Pinpoint the cell where the given text exists, returning its (X, Y) midpoint coordinate. 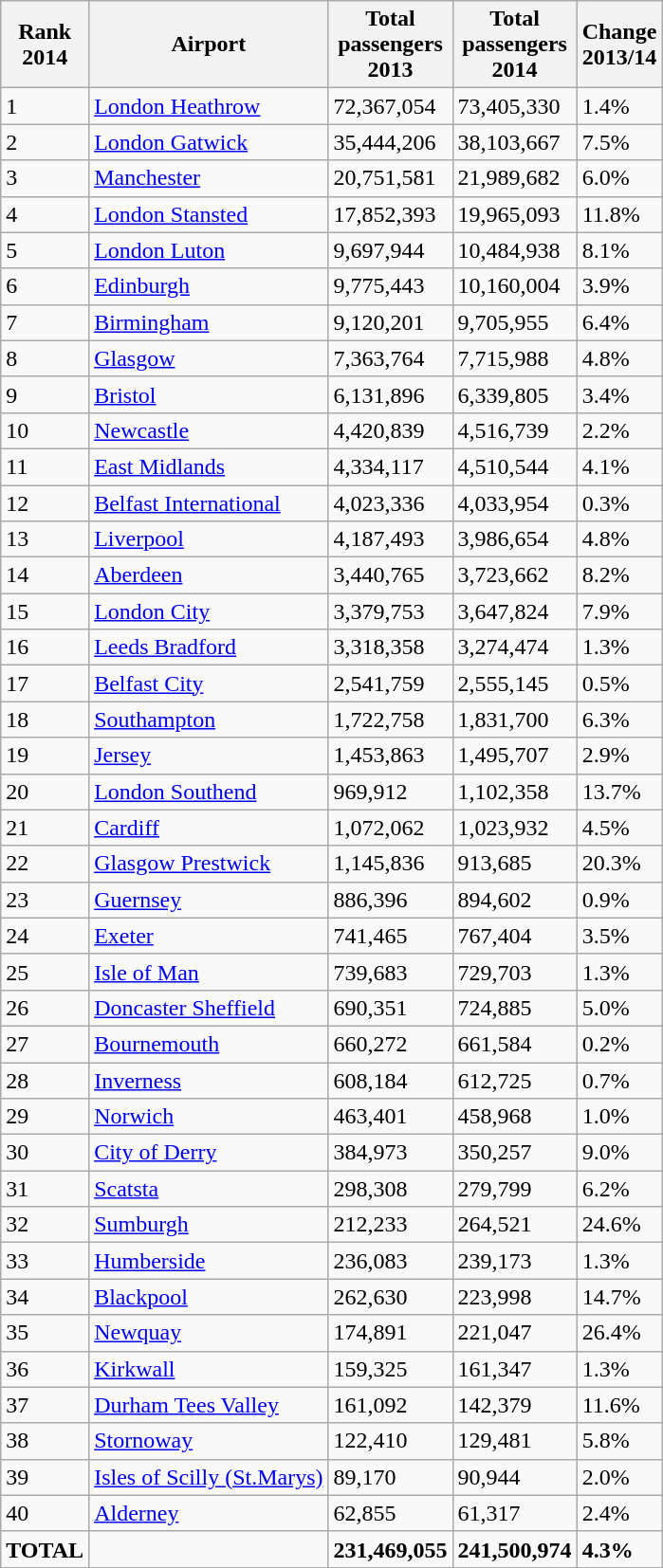
8.2% (619, 575)
3 (46, 178)
Exeter (209, 936)
458,968 (514, 1117)
4 (46, 214)
2.0% (619, 1477)
1,102,358 (514, 792)
Isles of Scilly (St.Marys) (209, 1477)
London Luton (209, 250)
17,852,393 (391, 214)
161,347 (514, 1369)
Inverness (209, 1080)
4,334,117 (391, 466)
Glasgow (209, 358)
90,944 (514, 1477)
463,401 (391, 1117)
279,799 (514, 1189)
Durham Tees Valley (209, 1405)
0.3% (619, 503)
212,233 (391, 1225)
0.2% (619, 1044)
6.0% (619, 178)
7 (46, 322)
London Heathrow (209, 106)
3,986,654 (514, 539)
1.0% (619, 1117)
22 (46, 864)
7.5% (619, 142)
73,405,330 (514, 106)
1,023,932 (514, 828)
Newcastle (209, 430)
7,363,764 (391, 358)
7,715,988 (514, 358)
London Stansted (209, 214)
16 (46, 647)
1,453,863 (391, 756)
39 (46, 1477)
298,308 (391, 1189)
739,683 (391, 972)
14 (46, 575)
4.3% (619, 1549)
London Southend (209, 792)
4,187,493 (391, 539)
129,481 (514, 1441)
89,170 (391, 1477)
35 (46, 1333)
161,092 (391, 1405)
661,584 (514, 1044)
350,257 (514, 1153)
32 (46, 1225)
264,521 (514, 1225)
30 (46, 1153)
223,998 (514, 1297)
29 (46, 1117)
35,444,206 (391, 142)
Norwich (209, 1117)
1,145,836 (391, 864)
15 (46, 611)
6 (46, 286)
0.9% (619, 900)
7.9% (619, 611)
Stornoway (209, 1441)
Belfast International (209, 503)
38,103,667 (514, 142)
231,469,055 (391, 1549)
3,647,824 (514, 611)
4,023,336 (391, 503)
221,047 (514, 1333)
8 (46, 358)
4.5% (619, 828)
894,602 (514, 900)
11.6% (619, 1405)
2 (46, 142)
Doncaster Sheffield (209, 1008)
9,705,955 (514, 322)
Southampton (209, 720)
608,184 (391, 1080)
Cardiff (209, 828)
0.7% (619, 1080)
Birmingham (209, 322)
Totalpassengers2014 (514, 45)
1.4% (619, 106)
10,160,004 (514, 286)
3.9% (619, 286)
3.5% (619, 936)
241,500,974 (514, 1549)
9,775,443 (391, 286)
4,420,839 (391, 430)
61,317 (514, 1513)
11 (46, 466)
690,351 (391, 1008)
122,410 (391, 1441)
724,885 (514, 1008)
40 (46, 1513)
3,440,765 (391, 575)
239,173 (514, 1261)
11.8% (619, 214)
17 (46, 684)
4.1% (619, 466)
767,404 (514, 936)
Totalpassengers2013 (391, 45)
0.5% (619, 684)
9 (46, 394)
Alderney (209, 1513)
Rank2014 (46, 45)
2.2% (619, 430)
13 (46, 539)
25 (46, 972)
City of Derry (209, 1153)
4,516,739 (514, 430)
Bournemouth (209, 1044)
969,912 (391, 792)
Humberside (209, 1261)
Aberdeen (209, 575)
Airport (209, 45)
3,379,753 (391, 611)
1,495,707 (514, 756)
10 (46, 430)
62,855 (391, 1513)
Manchester (209, 178)
Isle of Man (209, 972)
21,989,682 (514, 178)
3,723,662 (514, 575)
Jersey (209, 756)
6,131,896 (391, 394)
159,325 (391, 1369)
Change2013/14 (619, 45)
10,484,938 (514, 250)
East Midlands (209, 466)
6.2% (619, 1189)
384,973 (391, 1153)
3,274,474 (514, 647)
4,033,954 (514, 503)
612,725 (514, 1080)
26.4% (619, 1333)
142,379 (514, 1405)
21 (46, 828)
20.3% (619, 864)
6.3% (619, 720)
Bristol (209, 394)
Liverpool (209, 539)
2,541,759 (391, 684)
33 (46, 1261)
Guernsey (209, 900)
262,630 (391, 1297)
31 (46, 1189)
6.4% (619, 322)
Kirkwall (209, 1369)
5.0% (619, 1008)
20,751,581 (391, 178)
9,120,201 (391, 322)
660,272 (391, 1044)
37 (46, 1405)
19 (46, 756)
741,465 (391, 936)
23 (46, 900)
5 (46, 250)
2.4% (619, 1513)
34 (46, 1297)
Newquay (209, 1333)
8.1% (619, 250)
28 (46, 1080)
12 (46, 503)
TOTAL (46, 1549)
20 (46, 792)
1,072,062 (391, 828)
1,831,700 (514, 720)
886,396 (391, 900)
6,339,805 (514, 394)
1,722,758 (391, 720)
4,510,544 (514, 466)
36 (46, 1369)
3,318,358 (391, 647)
913,685 (514, 864)
2,555,145 (514, 684)
Scatsta (209, 1189)
Glasgow Prestwick (209, 864)
24 (46, 936)
2.9% (619, 756)
174,891 (391, 1333)
Edinburgh (209, 286)
13.7% (619, 792)
5.8% (619, 1441)
9.0% (619, 1153)
14.7% (619, 1297)
Leeds Bradford (209, 647)
24.6% (619, 1225)
London Gatwick (209, 142)
236,083 (391, 1261)
19,965,093 (514, 214)
38 (46, 1441)
Blackpool (209, 1297)
Belfast City (209, 684)
1 (46, 106)
729,703 (514, 972)
3.4% (619, 394)
18 (46, 720)
26 (46, 1008)
London City (209, 611)
9,697,944 (391, 250)
27 (46, 1044)
72,367,054 (391, 106)
Sumburgh (209, 1225)
